Output the [X, Y] coordinate of the center of the cell containing the given text.  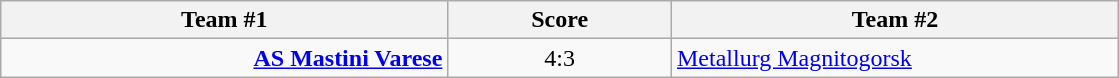
Team #2 [894, 20]
Metallurg Magnitogorsk [894, 58]
AS Mastini Varese [224, 58]
Score [560, 20]
Team #1 [224, 20]
4:3 [560, 58]
